Determine the [X, Y] coordinate at the center of the cell enclosing the given text.  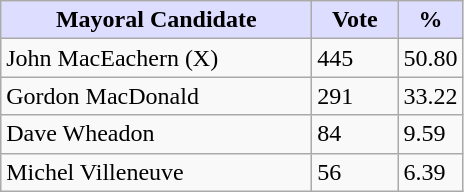
6.39 [430, 172]
Michel Villeneuve [156, 172]
84 [355, 134]
445 [355, 58]
Gordon MacDonald [156, 96]
% [430, 20]
John MacEachern (X) [156, 58]
291 [355, 96]
33.22 [430, 96]
9.59 [430, 134]
56 [355, 172]
50.80 [430, 58]
Dave Wheadon [156, 134]
Vote [355, 20]
Mayoral Candidate [156, 20]
